Output the [x, y] coordinate of the center of the cell containing the given text.  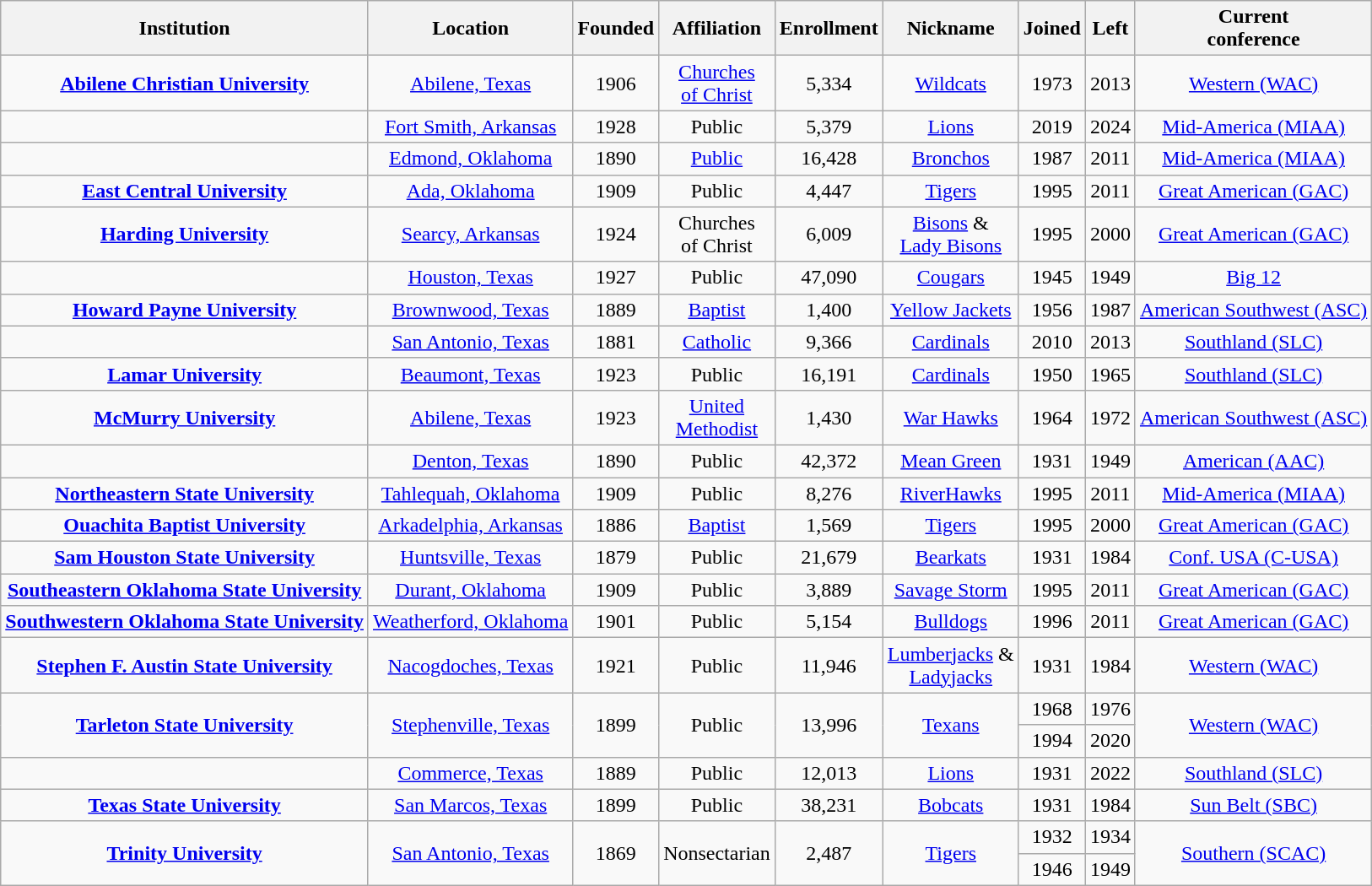
Commerce, Texas [470, 773]
Durant, Oklahoma [470, 590]
16,191 [829, 374]
Enrollment [829, 29]
Searcy, Arkansas [470, 235]
Joined [1051, 29]
Bearkats [950, 558]
1932 [1051, 837]
Left [1110, 29]
Nacogdoches, Texas [470, 665]
Denton, Texas [470, 461]
2010 [1051, 342]
1906 [616, 83]
Bisons &Lady Bisons [950, 235]
11,946 [829, 665]
Nickname [950, 29]
1945 [1051, 278]
1921 [616, 665]
2024 [1110, 127]
1881 [616, 342]
1927 [616, 278]
Affiliation [717, 29]
Catholic [717, 342]
Howard Payne University [185, 310]
1994 [1051, 741]
Conf. USA (C-USA) [1253, 558]
1965 [1110, 374]
Bulldogs [950, 622]
5,154 [829, 622]
1901 [616, 622]
Big 12 [1253, 278]
2020 [1110, 741]
Huntsville, Texas [470, 558]
Mean Green [950, 461]
2,487 [829, 853]
1973 [1051, 83]
1886 [616, 526]
Tahlequah, Oklahoma [470, 494]
1924 [616, 235]
San Marcos, Texas [470, 805]
Northeastern State University [185, 494]
Ada, Oklahoma [470, 191]
9,366 [829, 342]
3,889 [829, 590]
1968 [1051, 709]
2022 [1110, 773]
5,379 [829, 127]
RiverHawks [950, 494]
47,090 [829, 278]
Abilene Christian University [185, 83]
1934 [1110, 837]
1,569 [829, 526]
38,231 [829, 805]
Stephenville, Texas [470, 725]
1950 [1051, 374]
1,430 [829, 417]
Cougars [950, 278]
Ouachita Baptist University [185, 526]
Lumberjacks &Ladyjacks [950, 665]
5,334 [829, 83]
1972 [1110, 417]
1,400 [829, 310]
42,372 [829, 461]
Texas State University [185, 805]
Sam Houston State University [185, 558]
Houston, Texas [470, 278]
Yellow Jackets [950, 310]
1869 [616, 853]
Trinity University [185, 853]
American (AAC) [1253, 461]
Institution [185, 29]
McMurry University [185, 417]
Bronchos [950, 159]
Arkadelphia, Arkansas [470, 526]
1956 [1051, 310]
Southwestern Oklahoma State University [185, 622]
12,013 [829, 773]
1964 [1051, 417]
Southeastern Oklahoma State University [185, 590]
Bobcats [950, 805]
Brownwood, Texas [470, 310]
Weatherford, Oklahoma [470, 622]
Savage Storm [950, 590]
8,276 [829, 494]
16,428 [829, 159]
Beaumont, Texas [470, 374]
1946 [1051, 869]
1879 [616, 558]
Tarleton State University [185, 725]
Sun Belt (SBC) [1253, 805]
Nonsectarian [717, 853]
Texans [950, 725]
2019 [1051, 127]
Stephen F. Austin State University [185, 665]
Currentconference [1253, 29]
Founded [616, 29]
Harding University [185, 235]
1928 [616, 127]
6,009 [829, 235]
Lamar University [185, 374]
21,679 [829, 558]
13,996 [829, 725]
Southern (SCAC) [1253, 853]
Wildcats [950, 83]
1996 [1051, 622]
UnitedMethodist [717, 417]
Location [470, 29]
1976 [1110, 709]
4,447 [829, 191]
War Hawks [950, 417]
Edmond, Oklahoma [470, 159]
East Central University [185, 191]
Fort Smith, Arkansas [470, 127]
